Locate the cell with the specified text and output its (X, Y) center coordinate. 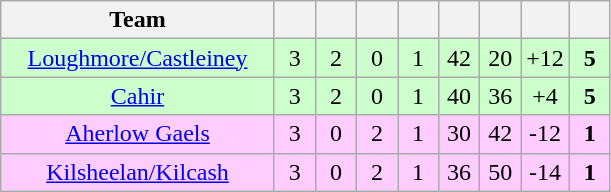
Kilsheelan/Kilcash (138, 172)
Team (138, 20)
40 (460, 96)
20 (500, 58)
Loughmore/Castleiney (138, 58)
-14 (546, 172)
Aherlow Gaels (138, 134)
30 (460, 134)
Cahir (138, 96)
+4 (546, 96)
50 (500, 172)
-12 (546, 134)
+12 (546, 58)
